Scan for the cell matching the given text and deliver its [x, y] coordinate at center. 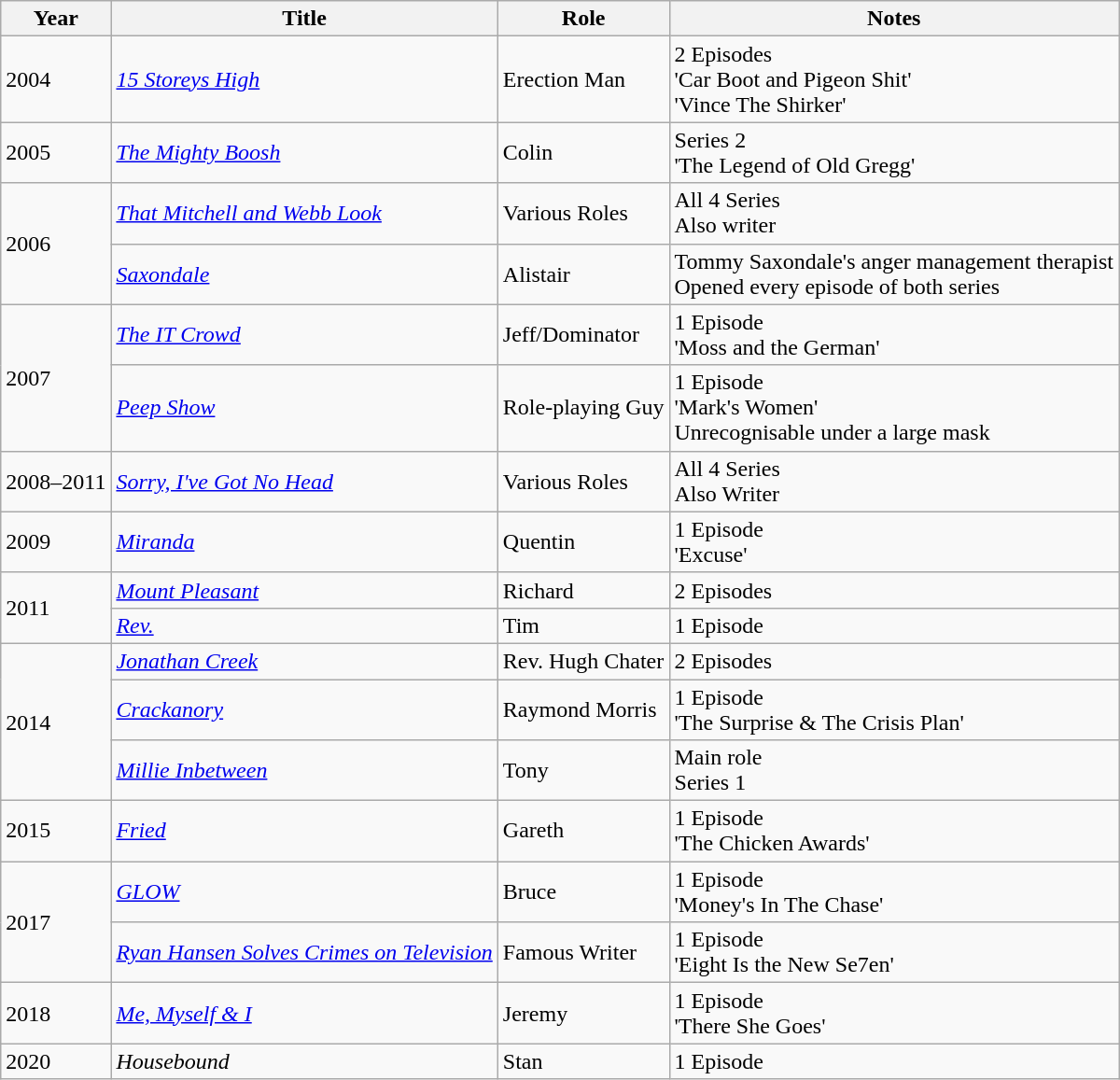
All 4 SeriesAlso Writer [894, 482]
Gareth [583, 831]
1 Episode'Money's In The Chase' [894, 892]
2014 [56, 722]
Tony [583, 771]
That Mitchell and Webb Look [304, 213]
Colin [583, 153]
2009 [56, 541]
1 Episode'There She Goes' [894, 1014]
Mount Pleasant [304, 590]
1 Episode'Excuse' [894, 541]
Series 2'The Legend of Old Gregg' [894, 153]
2005 [56, 153]
Alistair [583, 274]
Tommy Saxondale's anger management therapistOpened every episode of both series [894, 274]
Role-playing Guy [583, 408]
2007 [56, 377]
Title [304, 19]
Crackanory [304, 709]
Tim [583, 625]
Sorry, I've Got No Head [304, 482]
2018 [56, 1014]
Bruce [583, 892]
2004 [56, 79]
1 Episode'The Chicken Awards' [894, 831]
1 Episode'Mark's Women'Unrecognisable under a large mask [894, 408]
2008–2011 [56, 482]
All 4 SeriesAlso writer [894, 213]
Jeff/Dominator [583, 334]
1 Episode'Moss and the German' [894, 334]
2020 [56, 1061]
Me, Myself & I [304, 1014]
The IT Crowd [304, 334]
2015 [56, 831]
Famous Writer [583, 952]
Year [56, 19]
Richard [583, 590]
2011 [56, 608]
Role [583, 19]
1 Episode'Eight Is the New Se7en' [894, 952]
Main roleSeries 1 [894, 771]
The Mighty Boosh [304, 153]
Raymond Morris [583, 709]
15 Storeys High [304, 79]
Miranda [304, 541]
Jeremy [583, 1014]
Notes [894, 19]
Rev. [304, 625]
Housebound [304, 1061]
GLOW [304, 892]
Ryan Hansen Solves Crimes on Television [304, 952]
Millie Inbetween [304, 771]
2017 [56, 922]
1 Episode'The Surprise & The Crisis Plan' [894, 709]
Quentin [583, 541]
Fried [304, 831]
Erection Man [583, 79]
Peep Show [304, 408]
2 Episodes'Car Boot and Pigeon Shit''Vince The Shirker' [894, 79]
2006 [56, 244]
Rev. Hugh Chater [583, 661]
Stan [583, 1061]
Saxondale [304, 274]
Jonathan Creek [304, 661]
